Return (X, Y) of the center of cell containing provided text 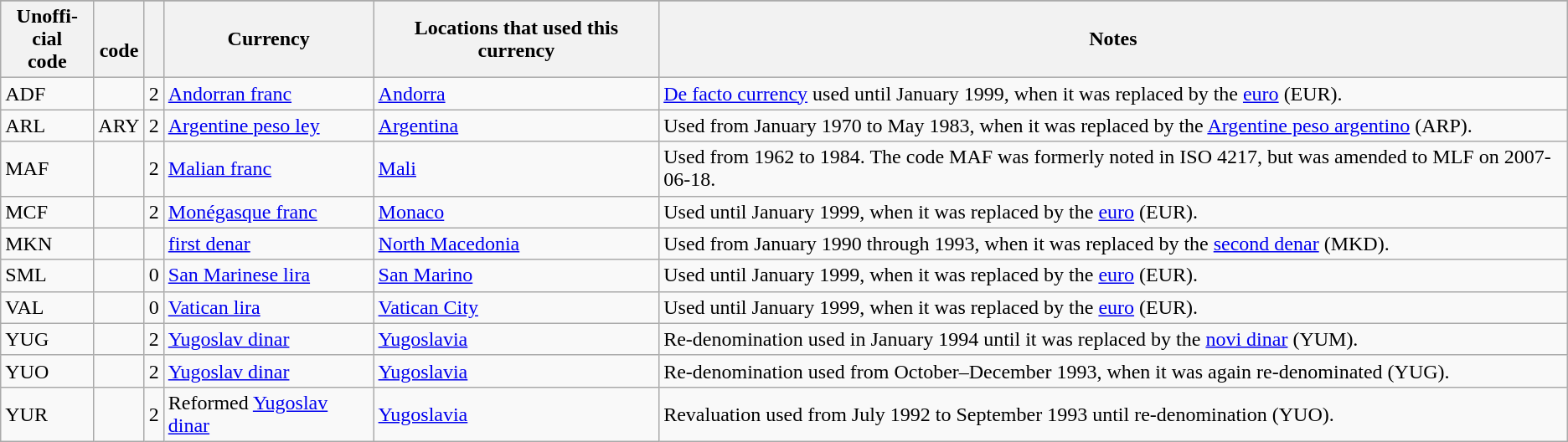
first denar (268, 244)
Locations that used this currency (516, 39)
Malian franc (268, 169)
Reformed Yugoslav dinar (268, 414)
SML (47, 275)
Mali (516, 169)
MCF (47, 212)
Argentine peso ley (268, 126)
YUR (47, 414)
Used from January 1970 to May 1983, when it was replaced by the Argentine peso argentino (ARP). (1114, 126)
Vatican lira (268, 307)
Notes (1114, 39)
Monaco (516, 212)
Re-denomination used from October–December 1993, when it was again re-denominated (YUG). (1114, 371)
VAL (47, 307)
North Macedonia (516, 244)
San Marino (516, 275)
Revaluation used from July 1992 to September 1993 until re-denomination (YUO). (1114, 414)
YUG (47, 339)
MKN (47, 244)
ADF (47, 94)
ARL (47, 126)
ARY (119, 126)
code (119, 39)
Used from 1962 to 1984. The code MAF was formerly noted in ISO 4217, but was amended to MLF on 2007-06-18. (1114, 169)
De facto currency used until January 1999, when it was replaced by the euro (EUR). (1114, 94)
MAF (47, 169)
San Marinese lira (268, 275)
Monégasque franc (268, 212)
Unoffi­cialcode (47, 39)
Andorra (516, 94)
Argentina (516, 126)
Andorran franc (268, 94)
Vatican City (516, 307)
Used from January 1990 through 1993, when it was replaced by the second denar (MKD). (1114, 244)
Re-denomination used in January 1994 until it was replaced by the novi dinar (YUM). (1114, 339)
Currency (268, 39)
YUO (47, 371)
